From the cell containing the given text, extract its center point as (x, y) coordinate. 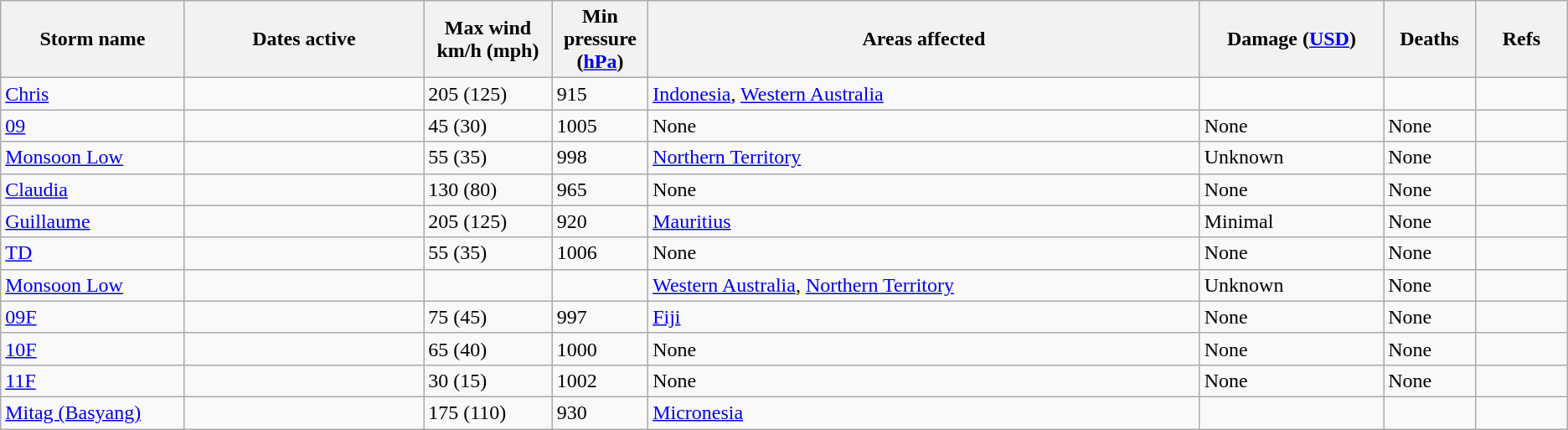
1006 (600, 253)
Storm name (92, 39)
Claudia (92, 189)
Fiji (925, 317)
Minimal (1292, 221)
Dates active (303, 39)
Mauritius (925, 221)
Micronesia (925, 412)
Damage (USD) (1292, 39)
Guillaume (92, 221)
65 (40) (488, 349)
915 (600, 94)
10F (92, 349)
130 (80) (488, 189)
930 (600, 412)
Min pressure (hPa) (600, 39)
30 (15) (488, 381)
1000 (600, 349)
75 (45) (488, 317)
45 (30) (488, 126)
09 (92, 126)
997 (600, 317)
TD (92, 253)
Mitag (Basyang) (92, 412)
Max wind km/h (mph) (488, 39)
998 (600, 158)
175 (110) (488, 412)
Western Australia, Northern Territory (925, 285)
Chris (92, 94)
11F (92, 381)
Indonesia, Western Australia (925, 94)
09F (92, 317)
965 (600, 189)
1005 (600, 126)
Deaths (1430, 39)
920 (600, 221)
Refs (1521, 39)
1002 (600, 381)
Northern Territory (925, 158)
Areas affected (925, 39)
